Scan for the cell matching the given text and deliver its [X, Y] coordinate at center. 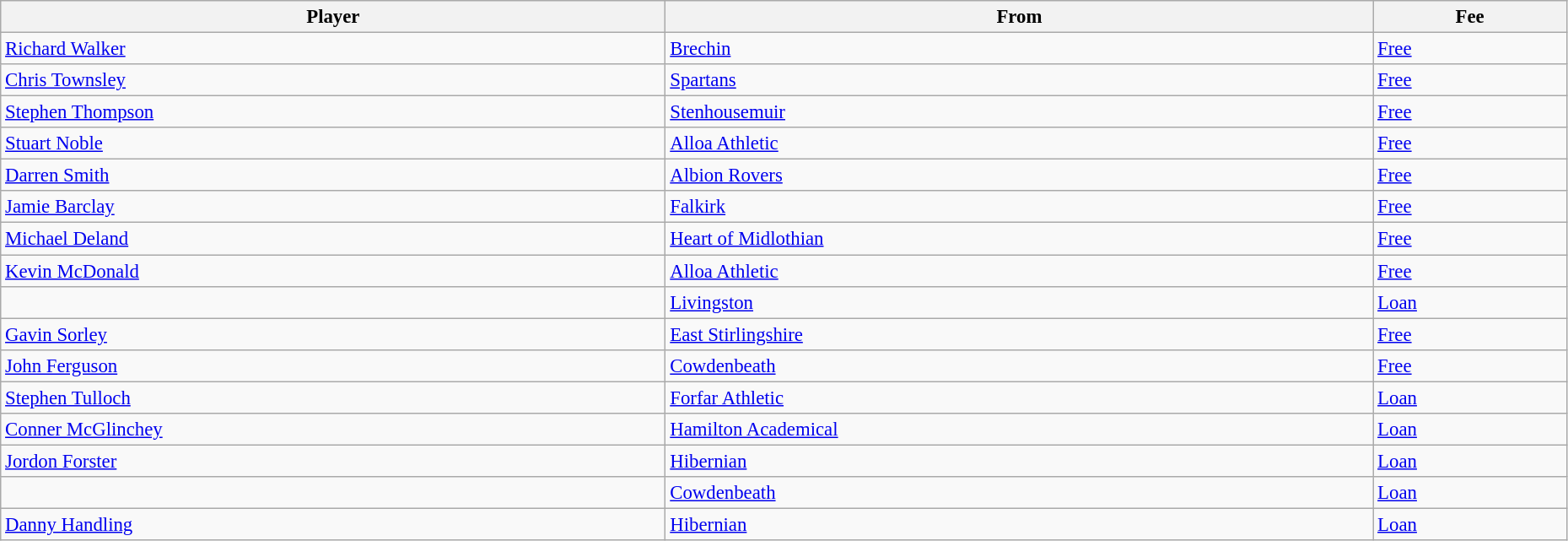
Spartans [1019, 80]
Livingston [1019, 302]
Brechin [1019, 49]
John Ferguson [333, 365]
Kevin McDonald [333, 271]
Stephen Thompson [333, 112]
Gavin Sorley [333, 334]
Player [333, 17]
Stephen Tulloch [333, 398]
Danny Handling [333, 524]
Jordon Forster [333, 461]
Stuart Noble [333, 143]
Michael Deland [333, 239]
Heart of Midlothian [1019, 239]
Hamilton Academical [1019, 430]
From [1019, 17]
Forfar Athletic [1019, 398]
Conner McGlinchey [333, 430]
Stenhousemuir [1019, 112]
Fee [1470, 17]
Albion Rovers [1019, 176]
Chris Townsley [333, 80]
Darren Smith [333, 176]
Jamie Barclay [333, 207]
Richard Walker [333, 49]
Falkirk [1019, 207]
East Stirlingshire [1019, 334]
